For the text-containing cell, return its midpoint in (X, Y) coordinate format. 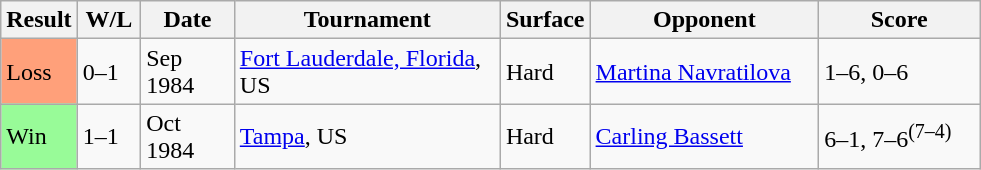
Opponent (704, 20)
1–6, 0–6 (900, 72)
W/L (109, 20)
Sep 1984 (188, 72)
Tampa, US (367, 136)
6–1, 7–6(7–4) (900, 136)
Fort Lauderdale, Florida, US (367, 72)
Tournament (367, 20)
Loss (39, 72)
1–1 (109, 136)
Win (39, 136)
Score (900, 20)
0–1 (109, 72)
Date (188, 20)
Carling Bassett (704, 136)
Result (39, 20)
Surface (545, 20)
Martina Navratilova (704, 72)
Oct 1984 (188, 136)
